Return the (x, y) coordinate for the center point of the cell that contains the specified text.  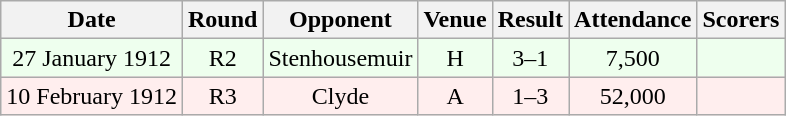
Clyde (340, 96)
Date (92, 20)
A (455, 96)
Attendance (633, 20)
R3 (222, 96)
1–3 (530, 96)
Venue (455, 20)
Stenhousemuir (340, 58)
27 January 1912 (92, 58)
7,500 (633, 58)
Opponent (340, 20)
3–1 (530, 58)
R2 (222, 58)
Round (222, 20)
52,000 (633, 96)
10 February 1912 (92, 96)
Result (530, 20)
Scorers (741, 20)
H (455, 58)
